Output the [X, Y] coordinate of the center of the cell containing the given text.  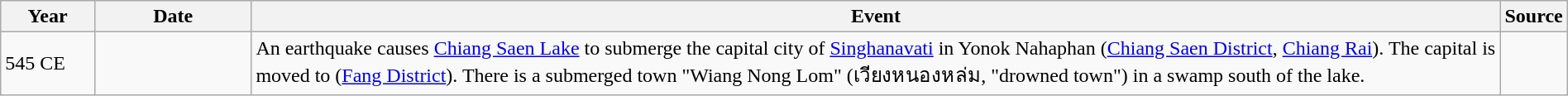
545 CE [48, 64]
Date [172, 17]
Year [48, 17]
Source [1533, 17]
Event [876, 17]
